Scan for the cell matching the given text and deliver its (X, Y) coordinate at center. 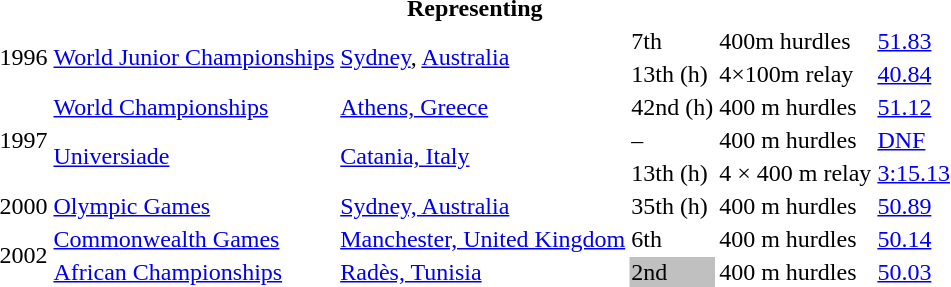
World Junior Championships (194, 58)
Universiade (194, 156)
4×100m relay (796, 74)
Commonwealth Games (194, 239)
– (672, 140)
Olympic Games (194, 206)
42nd (h) (672, 107)
4 × 400 m relay (796, 173)
7th (672, 41)
35th (h) (672, 206)
Manchester, United Kingdom (483, 239)
World Championships (194, 107)
Catania, Italy (483, 156)
Athens, Greece (483, 107)
400m hurdles (796, 41)
6th (672, 239)
Radès, Tunisia (483, 272)
2nd (672, 272)
African Championships (194, 272)
